From the cell containing the given text, extract its center point as (x, y) coordinate. 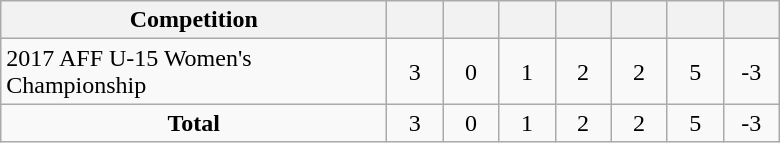
Total (194, 123)
Competition (194, 20)
2017 AFF U-15 Women's Championship (194, 72)
